Determine the (X, Y) coordinate at the center of the cell enclosing the given text.  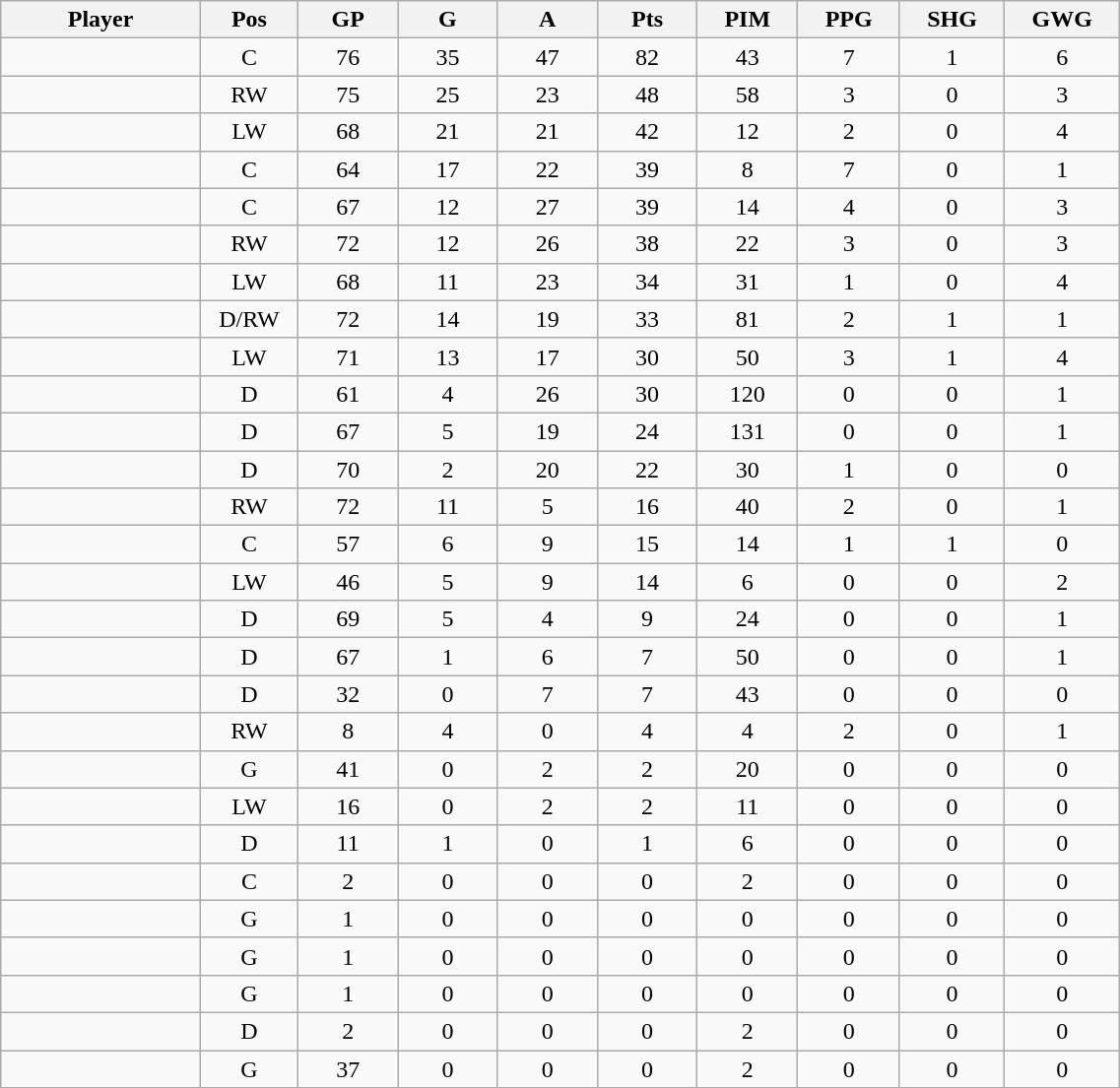
Pos (248, 20)
48 (646, 95)
42 (646, 132)
47 (548, 57)
A (548, 20)
37 (347, 1068)
Player (100, 20)
PIM (748, 20)
15 (646, 544)
33 (646, 319)
Pts (646, 20)
70 (347, 470)
82 (646, 57)
D/RW (248, 319)
13 (447, 356)
75 (347, 95)
69 (347, 619)
61 (347, 394)
35 (447, 57)
76 (347, 57)
32 (347, 694)
GWG (1062, 20)
46 (347, 582)
40 (748, 507)
25 (447, 95)
38 (646, 244)
31 (748, 282)
GP (347, 20)
81 (748, 319)
71 (347, 356)
34 (646, 282)
58 (748, 95)
27 (548, 207)
PPG (849, 20)
64 (347, 169)
57 (347, 544)
SHG (952, 20)
131 (748, 431)
120 (748, 394)
41 (347, 769)
